Return (x, y) of the center of cell containing provided text 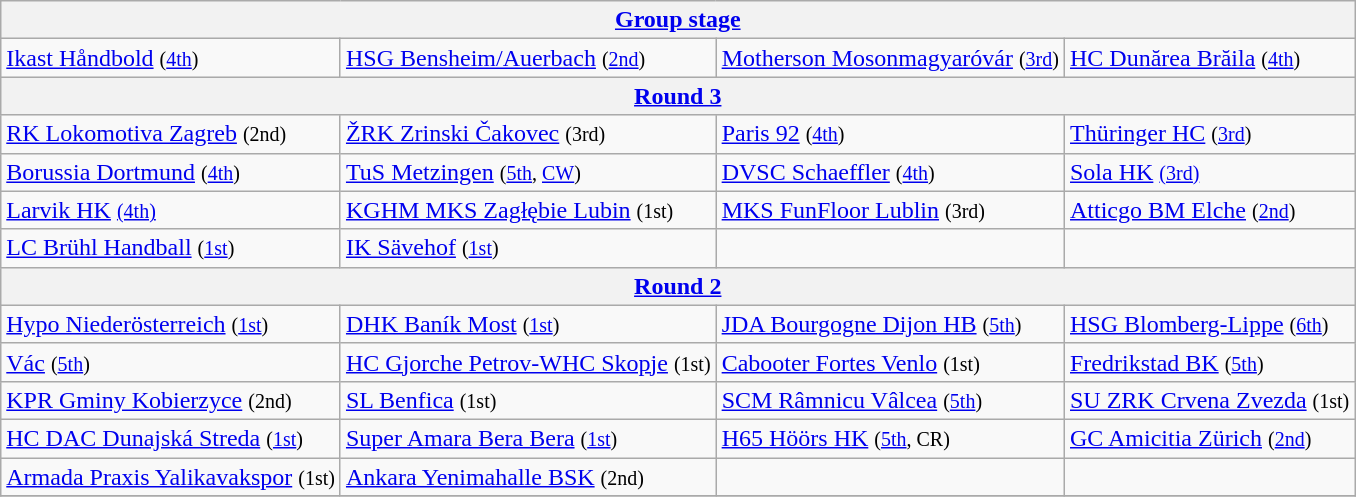
Hypo Niederösterreich (1st) (171, 324)
HC Dunărea Brăila (4th) (1209, 58)
Cabooter Fortes Venlo (1st) (890, 362)
ŽRK Zrinski Čakovec (3rd) (528, 134)
Borussia Dortmund (4th) (171, 172)
SCM Râmnicu Vâlcea (5th) (890, 400)
H65 Höörs HK (5th, CR) (890, 438)
Super Amara Bera Bera (1st) (528, 438)
DVSC Schaeffler (4th) (890, 172)
SU ZRK Crvena Zvezda (1st) (1209, 400)
HSG Blomberg-Lippe (6th) (1209, 324)
Round 2 (678, 286)
MKS FunFloor Lublin (3rd) (890, 210)
Armada Praxis Yalikavakspor (1st) (171, 477)
Sola HK (3rd) (1209, 172)
Vác (5th) (171, 362)
Ikast Håndbold (4th) (171, 58)
Group stage (678, 20)
Thüringer HC (3rd) (1209, 134)
Fredrikstad BK (5th) (1209, 362)
IK Sävehof (1st) (528, 248)
JDA Bourgogne Dijon HB (5th) (890, 324)
RK Lokomotiva Zagreb (2nd) (171, 134)
DHK Baník Most (1st) (528, 324)
Atticgo BM Elche (2nd) (1209, 210)
KPR Gminy Kobierzyce (2nd) (171, 400)
Paris 92 (4th) (890, 134)
HC Gjorche Petrov-WHC Skopje (1st) (528, 362)
Larvik HK (4th) (171, 210)
GC Amicitia Zürich (2nd) (1209, 438)
HSG Bensheim/Auerbach (2nd) (528, 58)
HC DAC Dunajská Streda (1st) (171, 438)
SL Benfica (1st) (528, 400)
Motherson Mosonmagyaróvár (3rd) (890, 58)
LC Brühl Handball (1st) (171, 248)
KGHM MKS Zagłębie Lubin (1st) (528, 210)
TuS Metzingen (5th, CW) (528, 172)
Ankara Yenimahalle BSK (2nd) (528, 477)
Round 3 (678, 96)
